Output the (X, Y) coordinate of the center of the cell containing the given text.  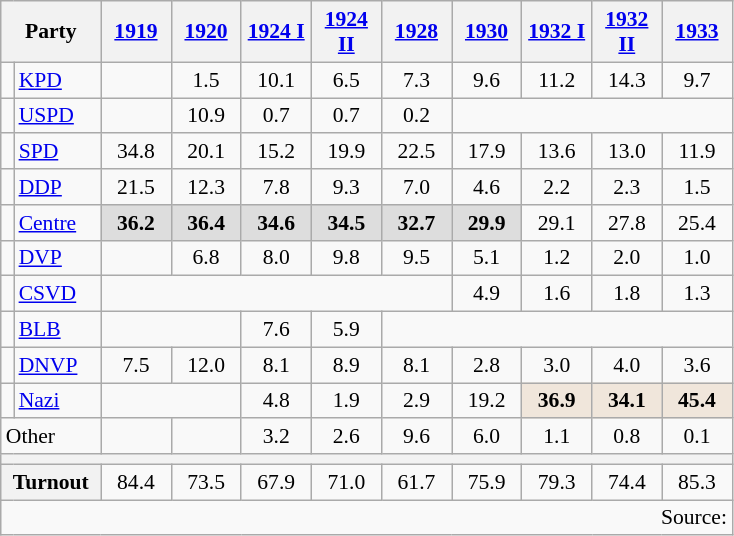
25.4 (697, 223)
32.7 (416, 223)
1.9 (346, 401)
7.8 (276, 187)
34.1 (627, 401)
71.0 (346, 482)
DDP (58, 187)
29.1 (557, 223)
7.6 (276, 330)
2.9 (416, 401)
4.6 (487, 187)
34.5 (346, 223)
36.2 (136, 223)
1920 (206, 32)
2.3 (627, 187)
USPD (58, 116)
1933 (697, 32)
17.9 (487, 152)
1.8 (627, 294)
8.9 (346, 365)
3.6 (697, 365)
1919 (136, 32)
11.9 (697, 152)
6.5 (346, 80)
0.1 (697, 437)
9.5 (416, 258)
1.0 (697, 258)
27.8 (627, 223)
34.8 (136, 152)
1928 (416, 32)
9.7 (697, 80)
21.5 (136, 187)
7.5 (136, 365)
4.8 (276, 401)
CSVD (58, 294)
74.4 (627, 482)
2.8 (487, 365)
0.8 (627, 437)
12.3 (206, 187)
SPD (58, 152)
22.5 (416, 152)
75.9 (487, 482)
2.6 (346, 437)
14.3 (627, 80)
7.3 (416, 80)
Party (51, 32)
13.6 (557, 152)
34.6 (276, 223)
KPD (58, 80)
20.1 (206, 152)
7.0 (416, 187)
3.0 (557, 365)
Other (51, 437)
1930 (487, 32)
13.0 (627, 152)
19.2 (487, 401)
36.4 (206, 223)
BLB (58, 330)
Nazi (58, 401)
Centre (58, 223)
29.9 (487, 223)
85.3 (697, 482)
2.2 (557, 187)
1.6 (557, 294)
1.1 (557, 437)
84.4 (136, 482)
8.0 (276, 258)
DVP (58, 258)
1.2 (557, 258)
1924 I (276, 32)
Source: (366, 518)
Turnout (51, 482)
19.9 (346, 152)
6.8 (206, 258)
4.0 (627, 365)
0.2 (416, 116)
15.2 (276, 152)
6.0 (487, 437)
67.9 (276, 482)
9.3 (346, 187)
12.0 (206, 365)
1932 I (557, 32)
10.9 (206, 116)
5.9 (346, 330)
10.1 (276, 80)
73.5 (206, 482)
45.4 (697, 401)
5.1 (487, 258)
4.9 (487, 294)
2.0 (627, 258)
DNVP (58, 365)
79.3 (557, 482)
1924 II (346, 32)
11.2 (557, 80)
36.9 (557, 401)
9.8 (346, 258)
61.7 (416, 482)
3.2 (276, 437)
1.3 (697, 294)
1932 II (627, 32)
